From the cell containing the given text, extract its center point as (X, Y) coordinate. 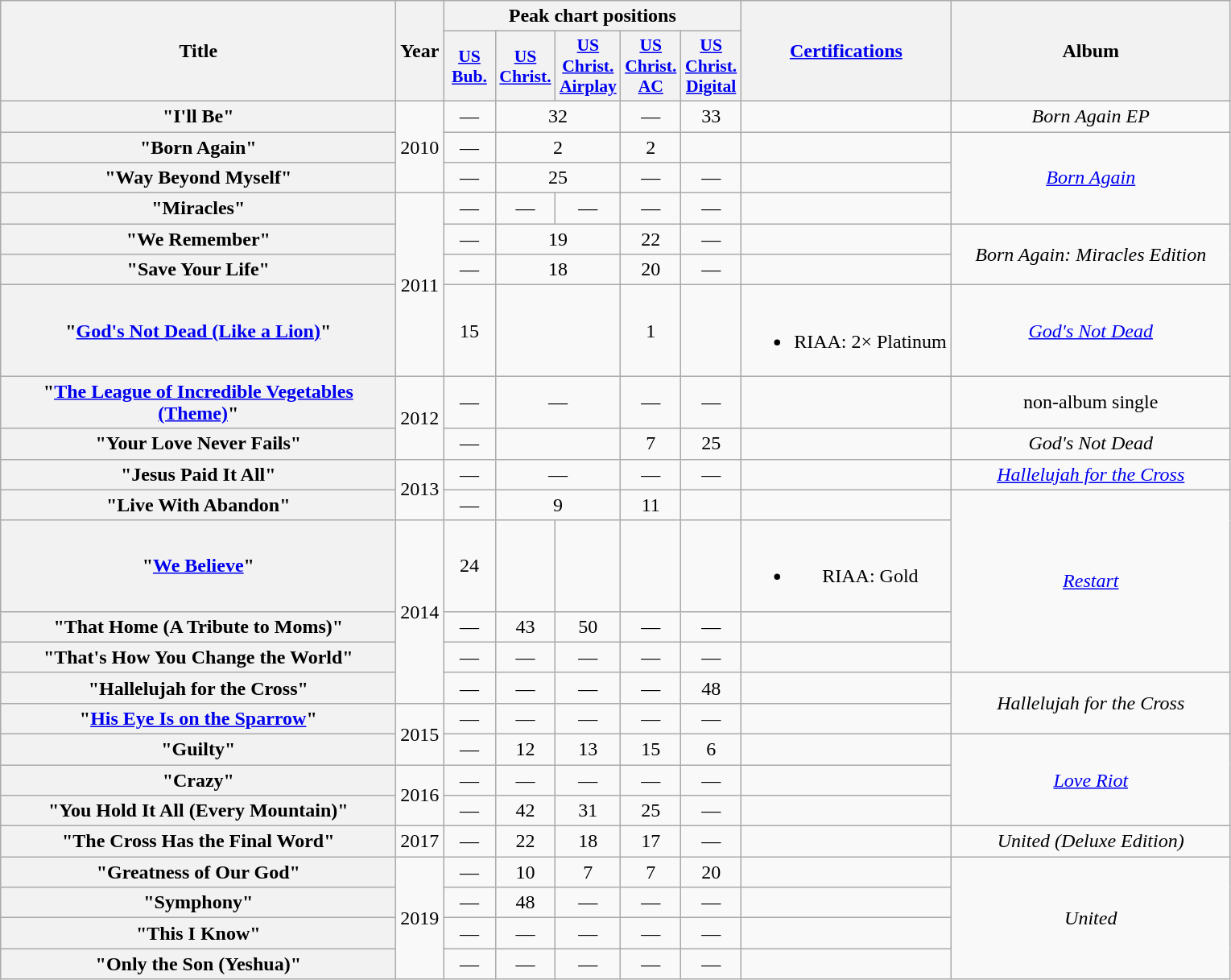
10 (525, 872)
19 (558, 239)
"The Cross Has the Final Word" (198, 841)
2014 (420, 612)
2010 (420, 147)
US Bub. (469, 66)
9 (558, 505)
non-album single (1090, 403)
11 (651, 505)
Restart (1090, 581)
"Crazy" (198, 780)
6 (712, 749)
"We Believe" (198, 565)
Love Riot (1090, 779)
2016 (420, 796)
"Save Your Life" (198, 270)
"I'll Be" (198, 116)
"The League of Incredible Vegetables (Theme)" (198, 403)
"We Remember" (198, 239)
"Guilty" (198, 749)
"Greatness of Our God" (198, 872)
"Miracles" (198, 209)
"That Home (A Tribute to Moms)" (198, 626)
33 (712, 116)
"His Eye Is on the Sparrow" (198, 718)
USChrist. AC (651, 66)
RIAA: Gold (847, 565)
USChrist.Airplay (588, 66)
Album (1090, 52)
17 (651, 841)
"Symphony" (198, 903)
32 (558, 116)
2017 (420, 841)
Certifications (847, 52)
"You Hold It All (Every Mountain)" (198, 811)
Born Again (1090, 178)
13 (588, 749)
12 (525, 749)
"Live With Abandon" (198, 505)
Peak chart positions (593, 16)
"God's Not Dead (Like a Lion)" (198, 330)
2011 (420, 285)
"This I Know" (198, 933)
2013 (420, 490)
"That's How You Change the World" (198, 657)
USChrist. (525, 66)
"Jesus Paid It All" (198, 474)
"Way Beyond Myself" (198, 178)
42 (525, 811)
United (Deluxe Edition) (1090, 841)
31 (588, 811)
RIAA: 2× Platinum (847, 330)
43 (525, 626)
24 (469, 565)
"Hallelujah for the Cross" (198, 688)
"Only the Son (Yeshua)" (198, 964)
Year (420, 52)
2015 (420, 734)
2012 (420, 417)
Title (198, 52)
Born Again EP (1090, 116)
50 (588, 626)
1 (651, 330)
2019 (420, 918)
United (1090, 918)
USChrist.Digital (712, 66)
"Your Love Never Fails" (198, 444)
"Born Again" (198, 147)
Born Again: Miracles Edition (1090, 254)
